For the text-containing cell, return its midpoint in [x, y] coordinate format. 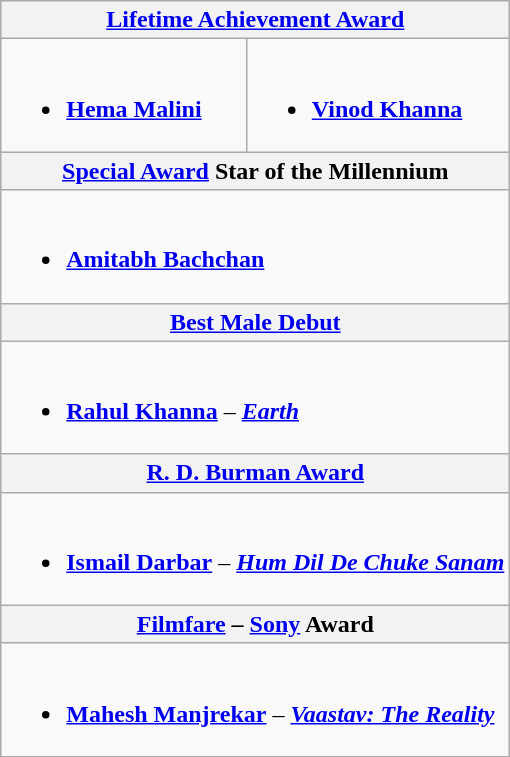
Amitabh Bachchan [256, 246]
Hema Malini [124, 96]
Rahul Khanna – Earth [256, 398]
Special Award Star of the Millennium [256, 171]
Vinod Khanna [378, 96]
Best Male Debut [256, 322]
Ismail Darbar – Hum Dil De Chuke Sanam [256, 548]
Lifetime Achievement Award [256, 20]
Filmfare – Sony Award [256, 624]
Mahesh Manjrekar – Vaastav: The Reality [256, 700]
R. D. Burman Award [256, 473]
